From the cell containing the given text, extract its center point as (X, Y) coordinate. 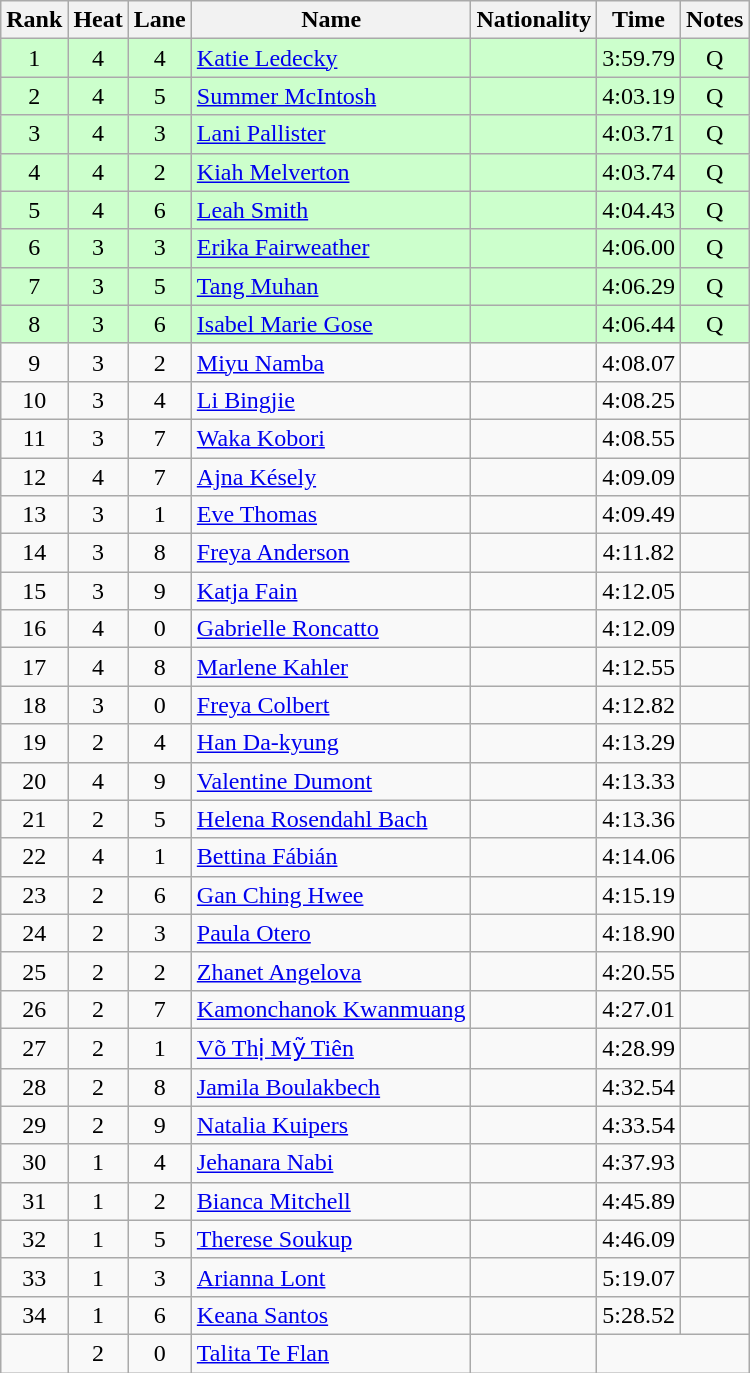
Bianca Mitchell (331, 1201)
31 (34, 1201)
4:06.44 (639, 324)
Paula Otero (331, 933)
Gan Ching Hwee (331, 895)
3:59.79 (639, 58)
Lani Pallister (331, 134)
4:12.09 (639, 629)
4:12.55 (639, 667)
24 (34, 933)
Võ Thị Mỹ Tiên (331, 1048)
27 (34, 1048)
Zhanet Angelova (331, 971)
4:20.55 (639, 971)
19 (34, 743)
4:32.54 (639, 1087)
4:13.33 (639, 781)
4:09.09 (639, 477)
Erika Fairweather (331, 248)
17 (34, 667)
Miyu Namba (331, 362)
Time (639, 20)
Jehanara Nabi (331, 1163)
Isabel Marie Gose (331, 324)
Marlene Kahler (331, 667)
4:13.29 (639, 743)
20 (34, 781)
25 (34, 971)
5:28.52 (639, 1315)
13 (34, 515)
4:15.19 (639, 895)
4:18.90 (639, 933)
4:03.74 (639, 172)
4:03.19 (639, 96)
Waka Kobori (331, 438)
16 (34, 629)
Name (331, 20)
4:08.55 (639, 438)
34 (34, 1315)
32 (34, 1239)
4:33.54 (639, 1125)
4:11.82 (639, 553)
21 (34, 819)
29 (34, 1125)
4:12.05 (639, 591)
Rank (34, 20)
15 (34, 591)
4:06.00 (639, 248)
Therese Soukup (331, 1239)
Natalia Kuipers (331, 1125)
Bettina Fábián (331, 857)
23 (34, 895)
4:28.99 (639, 1048)
Kamonchanok Kwanmuang (331, 1009)
Eve Thomas (331, 515)
28 (34, 1087)
Leah Smith (331, 210)
Notes (714, 20)
4:37.93 (639, 1163)
Ajna Késely (331, 477)
10 (34, 400)
4:08.07 (639, 362)
Keana Santos (331, 1315)
4:08.25 (639, 400)
Talita Te Flan (331, 1353)
30 (34, 1163)
Freya Anderson (331, 553)
Arianna Lont (331, 1277)
Helena Rosendahl Bach (331, 819)
18 (34, 705)
4:04.43 (639, 210)
Freya Colbert (331, 705)
Kiah Melverton (331, 172)
Valentine Dumont (331, 781)
4:09.49 (639, 515)
Nationality (534, 20)
12 (34, 477)
Heat (98, 20)
Tang Muhan (331, 286)
4:03.71 (639, 134)
11 (34, 438)
Li Bingjie (331, 400)
Summer McIntosh (331, 96)
4:12.82 (639, 705)
Katja Fain (331, 591)
Gabrielle Roncatto (331, 629)
4:13.36 (639, 819)
Jamila Boulakbech (331, 1087)
5:19.07 (639, 1277)
22 (34, 857)
Katie Ledecky (331, 58)
33 (34, 1277)
4:46.09 (639, 1239)
4:14.06 (639, 857)
14 (34, 553)
4:06.29 (639, 286)
Han Da-kyung (331, 743)
26 (34, 1009)
Lane (160, 20)
4:45.89 (639, 1201)
4:27.01 (639, 1009)
